For the text-containing cell, return its midpoint in [X, Y] coordinate format. 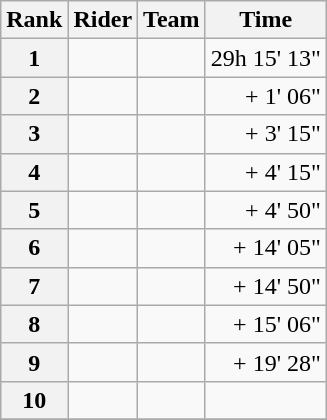
+ 4' 50" [266, 210]
Team [172, 20]
+ 14' 05" [266, 248]
29h 15' 13" [266, 58]
10 [34, 400]
2 [34, 96]
9 [34, 362]
+ 1' 06" [266, 96]
+ 15' 06" [266, 324]
Time [266, 20]
7 [34, 286]
Rider [103, 20]
+ 19' 28" [266, 362]
8 [34, 324]
6 [34, 248]
3 [34, 134]
5 [34, 210]
1 [34, 58]
+ 3' 15" [266, 134]
4 [34, 172]
+ 4' 15" [266, 172]
Rank [34, 20]
+ 14' 50" [266, 286]
